Return [X, Y] of the center of cell containing provided text 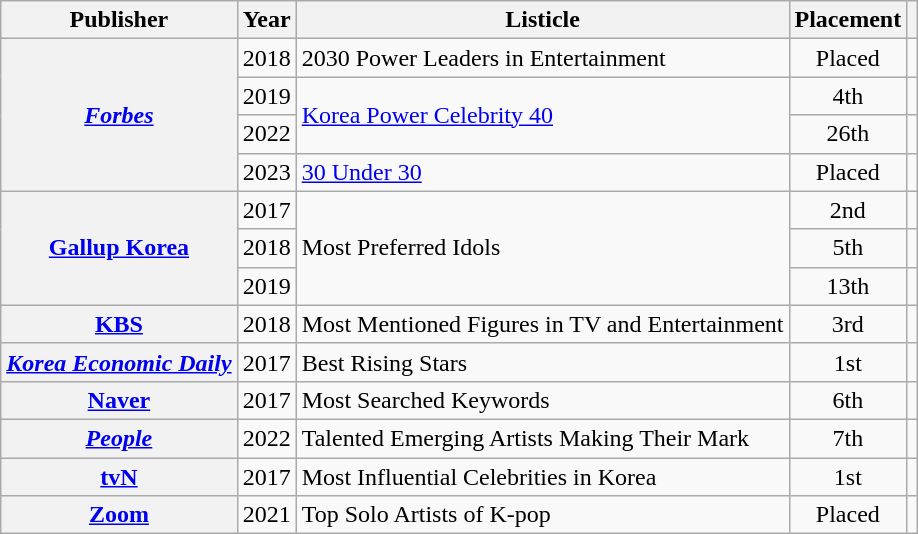
13th [848, 286]
Top Solo Artists of K-pop [542, 515]
Most Mentioned Figures in TV and Entertainment [542, 324]
Forbes [119, 115]
7th [848, 438]
Listicle [542, 20]
6th [848, 400]
Year [266, 20]
4th [848, 96]
26th [848, 134]
Korea Power Celebrity 40 [542, 115]
30 Under 30 [542, 172]
Talented Emerging Artists Making Their Mark [542, 438]
KBS [119, 324]
Most Searched Keywords [542, 400]
Publisher [119, 20]
2021 [266, 515]
Most Preferred Idols [542, 248]
5th [848, 248]
Placement [848, 20]
Best Rising Stars [542, 362]
Most Influential Celebrities in Korea [542, 477]
2030 Power Leaders in Entertainment [542, 58]
People [119, 438]
Naver [119, 400]
Zoom [119, 515]
2nd [848, 210]
3rd [848, 324]
2023 [266, 172]
Gallup Korea [119, 248]
tvN [119, 477]
Korea Economic Daily [119, 362]
